Capture the cell that displays the provided text and extract its (X, Y) central coordinate. 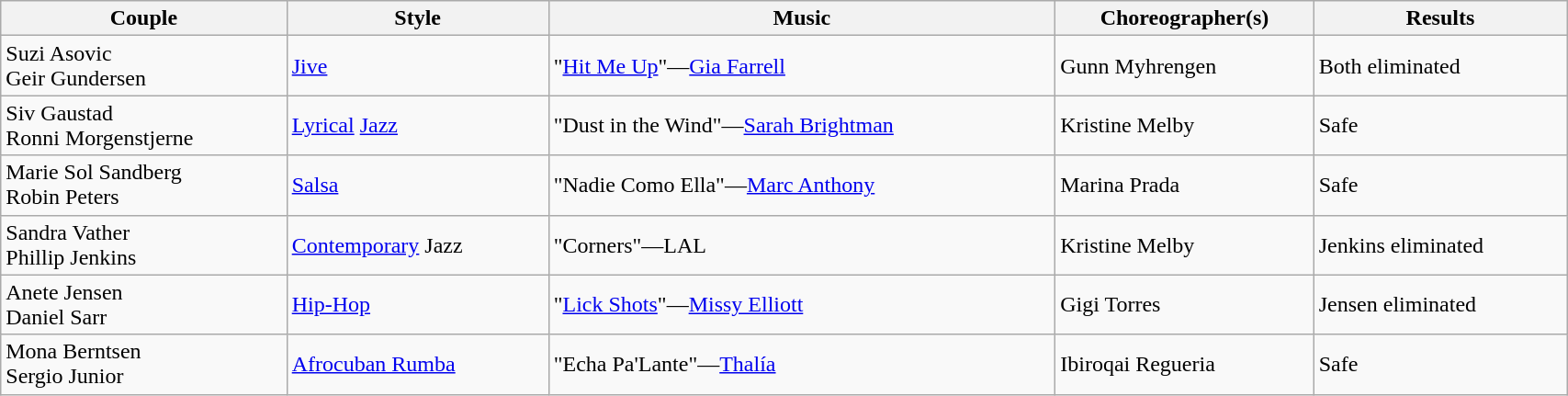
Afrocuban Rumba (417, 364)
Siv GaustadRonni Morgenstjerne (143, 125)
Lyrical Jazz (417, 125)
"Dust in the Wind"—Sarah Brightman (802, 125)
Music (802, 18)
Couple (143, 18)
Marie Sol SandbergRobin Peters (143, 186)
Anete JensenDaniel Sarr (143, 305)
Choreographer(s) (1185, 18)
Gigi Torres (1185, 305)
"Hit Me Up"—Gia Farrell (802, 66)
"Corners"—LAL (802, 244)
Salsa (417, 186)
"Echa Pa'Lante"—Thalía (802, 364)
Suzi AsovicGeir Gundersen (143, 66)
Marina Prada (1185, 186)
Contemporary Jazz (417, 244)
Results (1440, 18)
"Lick Shots"—Missy Elliott (802, 305)
Mona BerntsenSergio Junior (143, 364)
Both eliminated (1440, 66)
"Nadie Como Ella"—Marc Anthony (802, 186)
Sandra VatherPhillip Jenkins (143, 244)
Hip-Hop (417, 305)
Ibiroqai Regueria (1185, 364)
Gunn Myhrengen (1185, 66)
Style (417, 18)
Jenkins eliminated (1440, 244)
Jive (417, 66)
Jensen eliminated (1440, 305)
